Identify which cell holds the provided text, then report its [x, y] central coordinate. 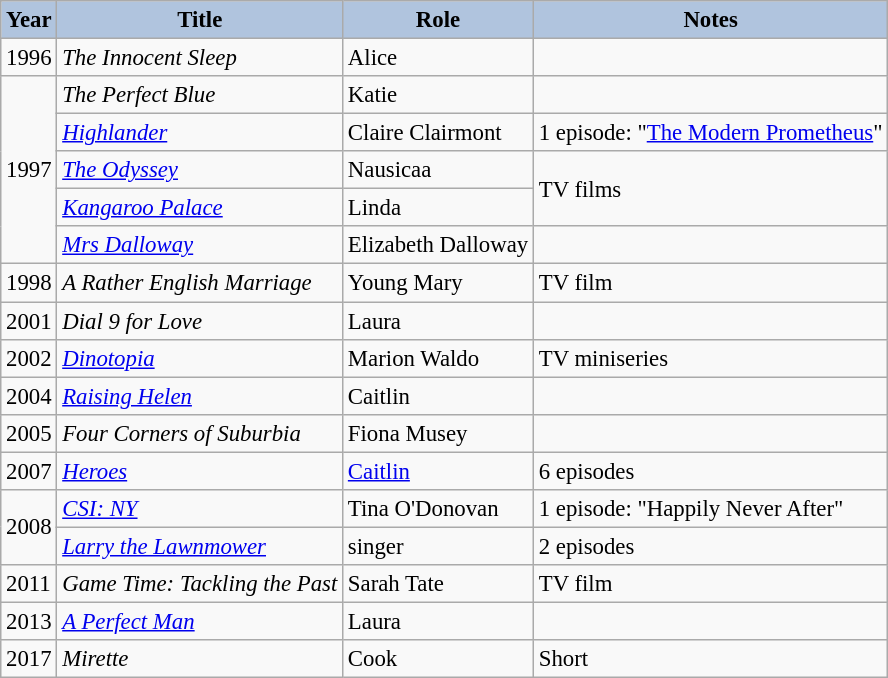
Highlander [200, 133]
Larry the Lawnmower [200, 546]
TV miniseries [710, 358]
Title [200, 20]
Mirette [200, 659]
Tina O'Donovan [438, 509]
1996 [29, 58]
Raising Helen [200, 396]
A Perfect Man [200, 621]
Dial 9 for Love [200, 321]
2 episodes [710, 546]
Kangaroo Palace [200, 208]
Sarah Tate [438, 584]
Dinotopia [200, 358]
1997 [29, 170]
1 episode: "The Modern Prometheus" [710, 133]
The Odyssey [200, 170]
Notes [710, 20]
CSI: NY [200, 509]
6 episodes [710, 471]
2007 [29, 471]
1 episode: "Happily Never After" [710, 509]
A Rather English Marriage [200, 283]
Marion Waldo [438, 358]
Claire Clairmont [438, 133]
2011 [29, 584]
Linda [438, 208]
Young Mary [438, 283]
2017 [29, 659]
2008 [29, 528]
Nausicaa [438, 170]
Katie [438, 95]
2013 [29, 621]
Heroes [200, 471]
Short [710, 659]
2001 [29, 321]
The Innocent Sleep [200, 58]
Cook [438, 659]
Four Corners of Suburbia [200, 433]
2004 [29, 396]
singer [438, 546]
2002 [29, 358]
Mrs Dalloway [200, 245]
1998 [29, 283]
Role [438, 20]
Alice [438, 58]
Elizabeth Dalloway [438, 245]
2005 [29, 433]
Game Time: Tackling the Past [200, 584]
TV films [710, 188]
Year [29, 20]
Fiona Musey [438, 433]
The Perfect Blue [200, 95]
